Return [X, Y] of the center of cell containing provided text 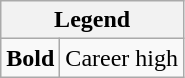
Bold [30, 58]
Legend [92, 20]
Career high [122, 58]
